Extract the [X, Y] coordinate from the center of the cell holding the provided text.  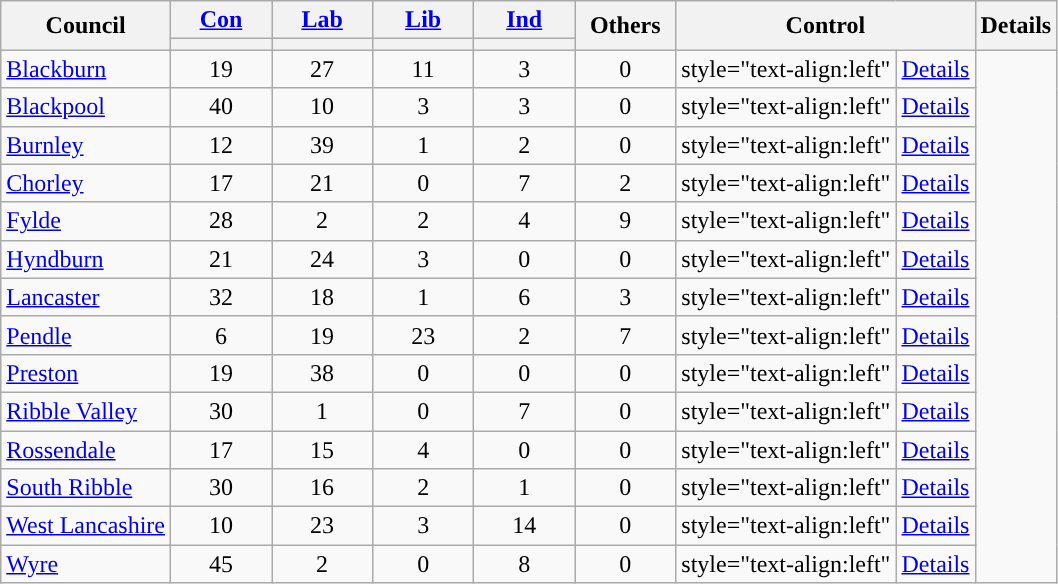
38 [322, 373]
West Lancashire [86, 526]
11 [424, 69]
8 [524, 564]
45 [220, 564]
39 [322, 145]
Lib [424, 20]
Blackburn [86, 69]
14 [524, 526]
Chorley [86, 183]
Con [220, 20]
40 [220, 107]
Ind [524, 20]
Blackpool [86, 107]
9 [626, 221]
Preston [86, 373]
32 [220, 297]
Lab [322, 20]
Council [86, 26]
Others [626, 26]
24 [322, 259]
12 [220, 145]
18 [322, 297]
Fylde [86, 221]
27 [322, 69]
Wyre [86, 564]
28 [220, 221]
Control [826, 26]
Burnley [86, 145]
16 [322, 488]
Lancaster [86, 297]
Ribble Valley [86, 411]
Pendle [86, 335]
Hyndburn [86, 259]
South Ribble [86, 488]
Rossendale [86, 449]
15 [322, 449]
